For the text-containing cell, return its midpoint in [X, Y] coordinate format. 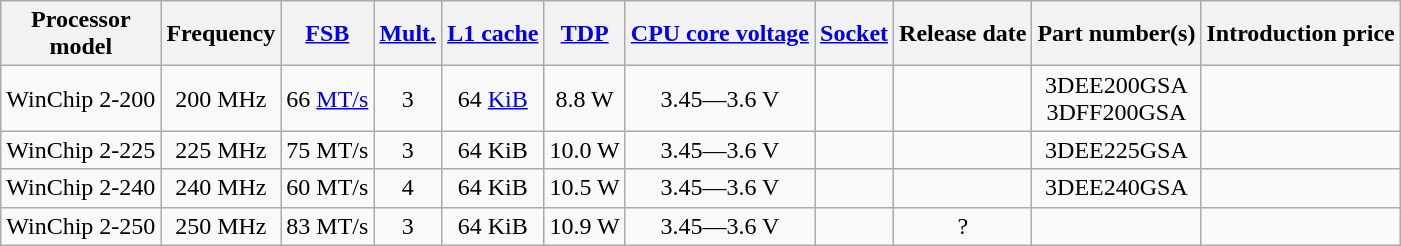
83 MT/s [328, 226]
WinChip 2-225 [81, 150]
10.5 W [584, 188]
Release date [963, 34]
CPU core voltage [720, 34]
250 MHz [221, 226]
WinChip 2-250 [81, 226]
3DEE225GSA [1116, 150]
WinChip 2-200 [81, 98]
200 MHz [221, 98]
Part number(s) [1116, 34]
TDP [584, 34]
3DEE200GSA3DFF200GSA [1116, 98]
225 MHz [221, 150]
10.0 W [584, 150]
4 [408, 188]
Socket [854, 34]
Mult. [408, 34]
75 MT/s [328, 150]
Introduction price [1300, 34]
10.9 W [584, 226]
Frequency [221, 34]
240 MHz [221, 188]
60 MT/s [328, 188]
FSB [328, 34]
8.8 W [584, 98]
L1 cache [493, 34]
66 MT/s [328, 98]
Processormodel [81, 34]
3DEE240GSA [1116, 188]
? [963, 226]
WinChip 2-240 [81, 188]
